Pinpoint the cell where the given text exists, returning its (X, Y) midpoint coordinate. 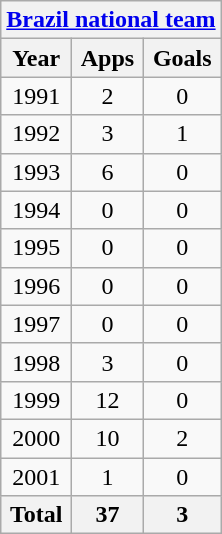
Brazil national team (111, 20)
1994 (36, 210)
1991 (36, 96)
Total (36, 515)
1997 (36, 324)
Apps (108, 58)
Goals (182, 58)
1992 (36, 134)
Year (36, 58)
2000 (36, 438)
1999 (36, 400)
12 (108, 400)
6 (108, 172)
1998 (36, 362)
1993 (36, 172)
1996 (36, 286)
10 (108, 438)
37 (108, 515)
1995 (36, 248)
2001 (36, 477)
